Scan for the cell matching the given text and deliver its [x, y] coordinate at center. 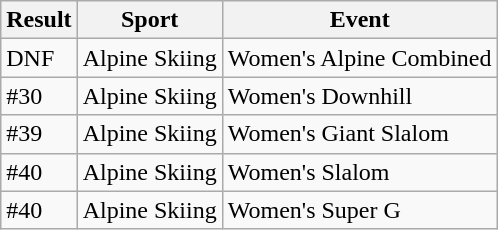
Women's Alpine Combined [360, 58]
Women's Slalom [360, 172]
Women's Super G [360, 210]
#30 [39, 96]
DNF [39, 58]
Women's Downhill [360, 96]
Sport [150, 20]
Result [39, 20]
Event [360, 20]
Women's Giant Slalom [360, 134]
#39 [39, 134]
